Search for the cell housing the specified text and yield its [x, y] center coordinate. 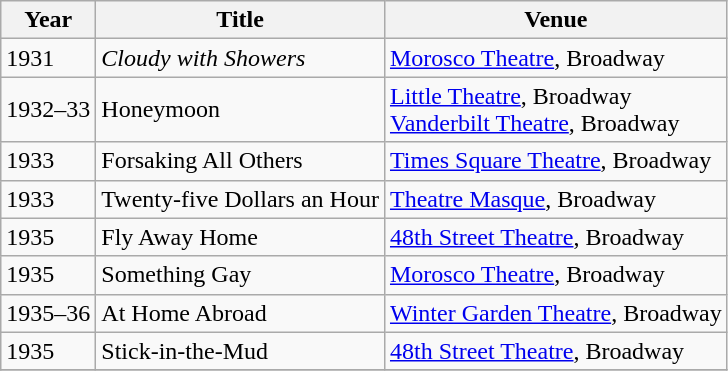
Times Square Theatre, Broadway [556, 161]
Fly Away Home [240, 237]
Stick-in-the-Mud [240, 351]
Forsaking All Others [240, 161]
Honeymoon [240, 110]
Twenty-five Dollars an Hour [240, 199]
Title [240, 20]
Something Gay [240, 275]
Winter Garden Theatre, Broadway [556, 313]
Venue [556, 20]
1935–36 [48, 313]
At Home Abroad [240, 313]
Theatre Masque, Broadway [556, 199]
Little Theatre, Broadway Vanderbilt Theatre, Broadway [556, 110]
Year [48, 20]
1932–33 [48, 110]
1931 [48, 58]
Cloudy with Showers [240, 58]
